For the text-containing cell, return its midpoint in (X, Y) coordinate format. 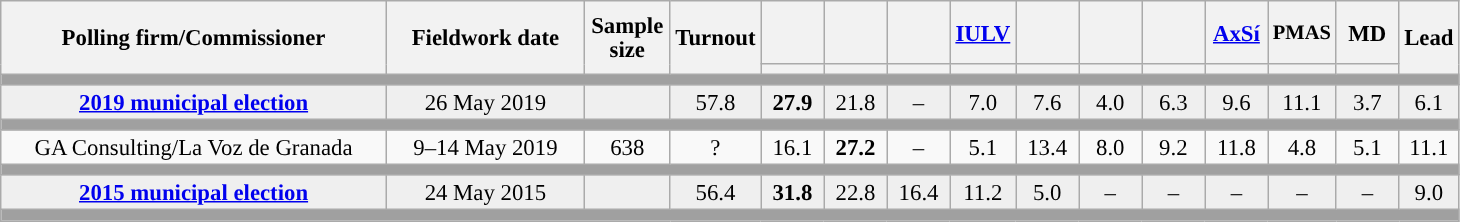
9.6 (1236, 102)
2015 municipal election (194, 194)
31.8 (792, 194)
6.1 (1429, 102)
6.3 (1174, 102)
16.4 (918, 194)
Lead (1429, 38)
Sample size (627, 38)
11.2 (982, 194)
7.0 (982, 102)
26 May 2019 (485, 102)
IULV (982, 32)
4.0 (1110, 102)
5.0 (1048, 194)
9–14 May 2019 (485, 148)
MD (1368, 32)
57.8 (716, 102)
8.0 (1110, 148)
9.0 (1429, 194)
4.8 (1302, 148)
7.6 (1048, 102)
AxSí (1236, 32)
? (716, 148)
Polling firm/Commissioner (194, 38)
16.1 (792, 148)
Fieldwork date (485, 38)
56.4 (716, 194)
11.8 (1236, 148)
2019 municipal election (194, 102)
13.4 (1048, 148)
27.9 (792, 102)
21.8 (856, 102)
Turnout (716, 38)
3.7 (1368, 102)
24 May 2015 (485, 194)
22.8 (856, 194)
27.2 (856, 148)
638 (627, 148)
PMAS (1302, 32)
GA Consulting/La Voz de Granada (194, 148)
9.2 (1174, 148)
